Extract the (x, y) coordinate from the center of the cell holding the provided text.  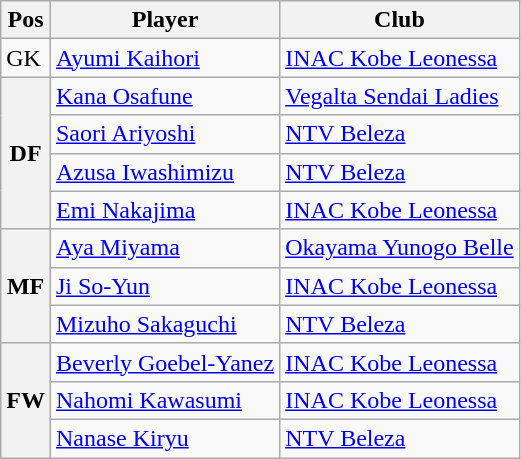
Kana Osafune (164, 96)
Nahomi Kawasumi (164, 400)
Okayama Yunogo Belle (400, 248)
DF (26, 153)
Beverly Goebel-Yanez (164, 362)
Ayumi Kaihori (164, 58)
Nanase Kiryu (164, 438)
MF (26, 286)
Mizuho Sakaguchi (164, 324)
Emi Nakajima (164, 210)
Club (400, 20)
Saori Ariyoshi (164, 134)
Player (164, 20)
GK (26, 58)
FW (26, 400)
Vegalta Sendai Ladies (400, 96)
Ji So-Yun (164, 286)
Pos (26, 20)
Aya Miyama (164, 248)
Azusa Iwashimizu (164, 172)
